Determine the [X, Y] coordinate at the center of the cell enclosing the given text.  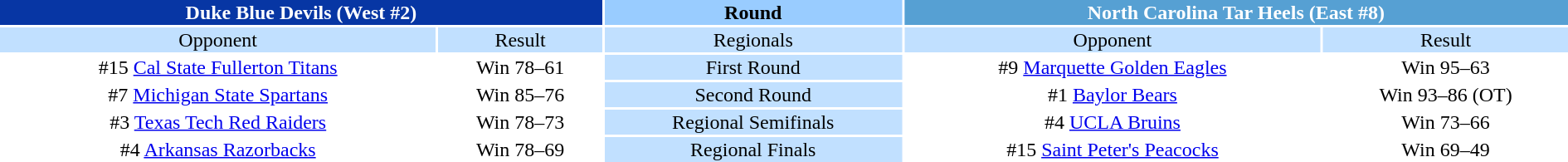
#15 Cal State Fullerton Titans [217, 67]
#4 UCLA Bruins [1113, 122]
#4 Arkansas Razorbacks [217, 150]
First Round [753, 67]
Duke Blue Devils (West #2) [301, 12]
Win 85–76 [519, 95]
#1 Baylor Bears [1113, 95]
#3 Texas Tech Red Raiders [217, 122]
Regional Finals [753, 150]
#7 Michigan State Spartans [217, 95]
Win 73–66 [1445, 122]
North Carolina Tar Heels (East #8) [1236, 12]
Win 78–61 [519, 67]
Win 95–63 [1445, 67]
Win 78–73 [519, 122]
#15 Saint Peter's Peacocks [1113, 150]
Second Round [753, 95]
#9 Marquette Golden Eagles [1113, 67]
Win 78–69 [519, 150]
Regionals [753, 40]
Regional Semifinals [753, 122]
Win 69–49 [1445, 150]
Round [753, 12]
Win 93–86 (OT) [1445, 95]
